Output the (x, y) coordinate of the center of the cell containing the given text.  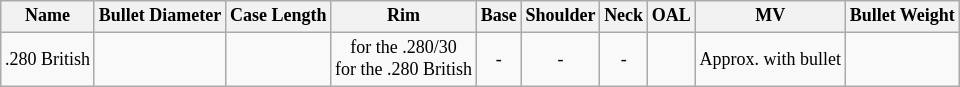
Bullet Weight (902, 16)
OAL (671, 16)
MV (770, 16)
Approx. with bullet (770, 59)
for the .280/30 for the .280 British (404, 59)
Name (48, 16)
.280 British (48, 59)
Bullet Diameter (160, 16)
Base (498, 16)
Case Length (278, 16)
Neck (624, 16)
Shoulder (560, 16)
Rim (404, 16)
